Output the [x, y] coordinate of the center of the cell containing the given text.  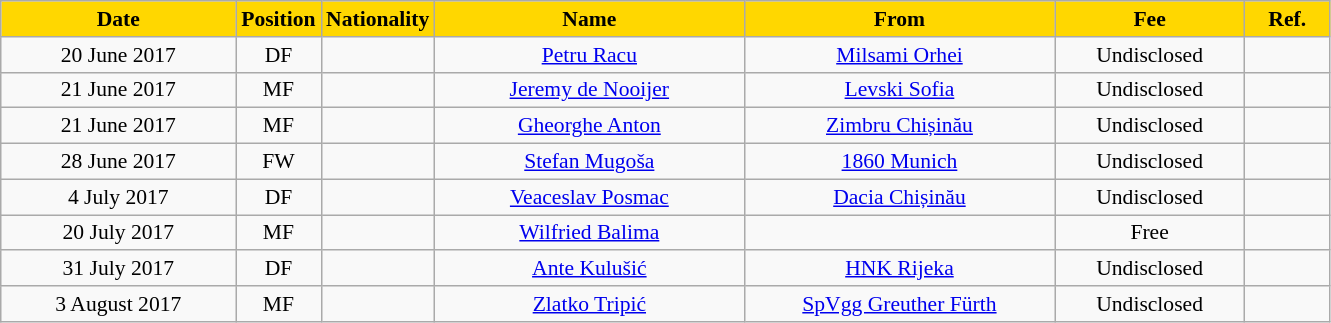
20 June 2017 [118, 55]
Ante Kulušić [589, 269]
Free [1150, 233]
Wilfried Balima [589, 233]
Dacia Chișinău [899, 197]
Petru Racu [589, 55]
Date [118, 19]
Gheorghe Anton [589, 126]
Levski Sofia [899, 90]
Jeremy de Nooijer [589, 90]
Fee [1150, 19]
Milsami Orhei [899, 55]
From [899, 19]
Nationality [378, 19]
Veaceslav Posmac [589, 197]
Zimbru Chișinău [899, 126]
FW [278, 162]
Stefan Mugoša [589, 162]
4 July 2017 [118, 197]
Position [278, 19]
SpVgg Greuther Fürth [899, 304]
28 June 2017 [118, 162]
Name [589, 19]
HNK Rijeka [899, 269]
1860 Munich [899, 162]
20 July 2017 [118, 233]
Ref. [1288, 19]
Zlatko Tripić [589, 304]
31 July 2017 [118, 269]
3 August 2017 [118, 304]
